Pinpoint the cell where the given text exists, returning its (x, y) midpoint coordinate. 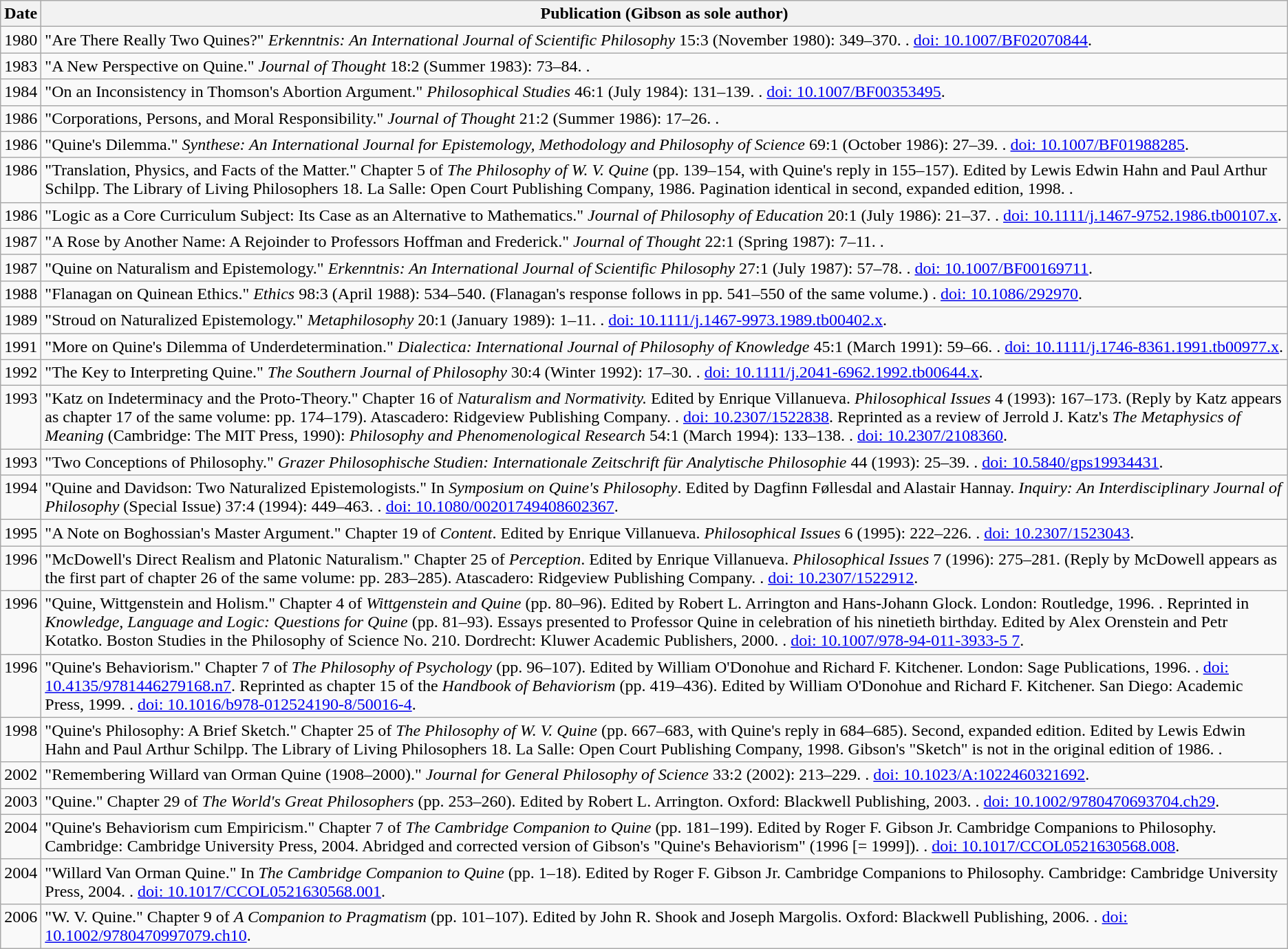
1991 (21, 346)
"A Rose by Another Name: A Rejoinder to Professors Hoffman and Frederick." Journal of Thought 22:1 (Spring 1987): 7–11. . (665, 241)
"Corporations, Persons, and Moral Responsibility." Journal of Thought 21:2 (Summer 1986): 17–26. . (665, 118)
1983 (21, 66)
"Remembering Willard van Orman Quine (1908–2000)." Journal for General Philosophy of Science 33:2 (2002): 213–229. . doi: 10.1023/A:1022460321692. (665, 775)
2002 (21, 775)
1980 (21, 40)
"Stroud on Naturalized Epistemology." Metaphilosophy 20:1 (January 1989): 1–11. . doi: 10.1111/j.1467-9973.1989.tb00402.x. (665, 320)
"A New Perspective on Quine." Journal of Thought 18:2 (Summer 1983): 73–84. . (665, 66)
1988 (21, 294)
1984 (21, 92)
2006 (21, 926)
Date (21, 14)
1995 (21, 533)
2003 (21, 801)
1998 (21, 740)
"The Key to Interpreting Quine." The Southern Journal of Philosophy 30:4 (Winter 1992): 17–30. . doi: 10.1111/j.2041-6962.1992.tb00644.x. (665, 373)
"On an Inconsistency in Thomson's Abortion Argument." Philosophical Studies 46:1 (July 1984): 131–139. . doi: 10.1007/BF00353495. (665, 92)
Publication (Gibson as sole author) (665, 14)
1989 (21, 320)
1992 (21, 373)
1994 (21, 498)
